For the text-containing cell, return its midpoint in [x, y] coordinate format. 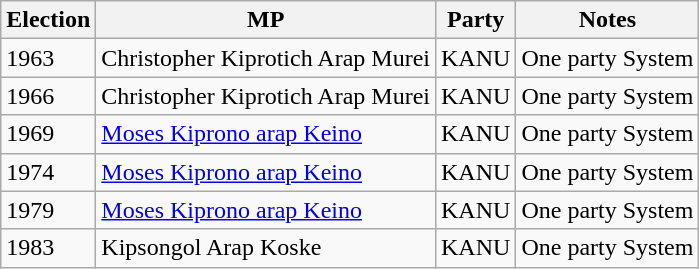
1969 [48, 134]
1983 [48, 248]
1963 [48, 58]
1979 [48, 210]
Notes [608, 20]
1966 [48, 96]
Election [48, 20]
1974 [48, 172]
MP [266, 20]
Party [475, 20]
Kipsongol Arap Koske [266, 248]
